Output the (x, y) coordinate of the center of the cell containing the given text.  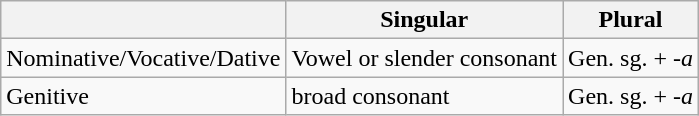
broad consonant (424, 96)
Plural (631, 20)
Genitive (144, 96)
Singular (424, 20)
Nominative/Vocative/Dative (144, 58)
Vowel or slender consonant (424, 58)
